Return the [X, Y] coordinate for the center point of the cell that contains the specified text.  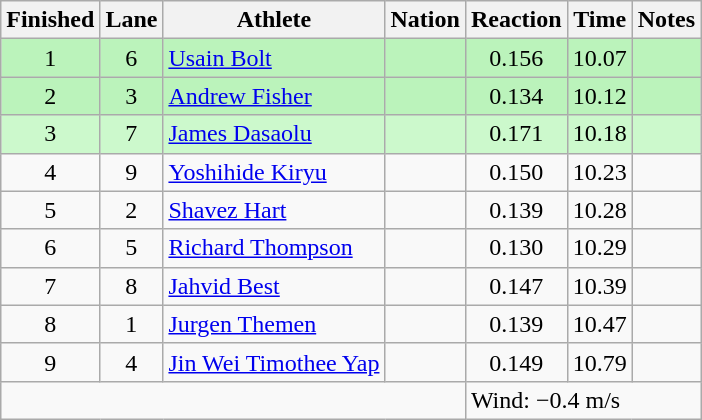
0.150 [516, 172]
10.07 [600, 58]
0.149 [516, 362]
Jahvid Best [274, 286]
Finished [50, 20]
Usain Bolt [274, 58]
Jurgen Themen [274, 324]
Andrew Fisher [274, 96]
Shavez Hart [274, 210]
10.29 [600, 248]
10.28 [600, 210]
Nation [425, 20]
Reaction [516, 20]
Wind: −0.4 m/s [582, 400]
10.23 [600, 172]
Athlete [274, 20]
James Dasaolu [274, 134]
10.18 [600, 134]
10.12 [600, 96]
10.79 [600, 362]
0.171 [516, 134]
10.39 [600, 286]
0.134 [516, 96]
Jin Wei Timothee Yap [274, 362]
Time [600, 20]
Notes [666, 20]
0.156 [516, 58]
0.130 [516, 248]
Yoshihide Kiryu [274, 172]
10.47 [600, 324]
0.147 [516, 286]
Lane [132, 20]
Richard Thompson [274, 248]
